Find where the given text appears and provide that cell's center as [x, y] coordinate. 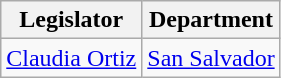
Legislator [72, 20]
San Salvador [211, 58]
Claudia Ortiz [72, 58]
Department [211, 20]
